Provide the (X, Y) coordinate of the cell's center where the given text is located.  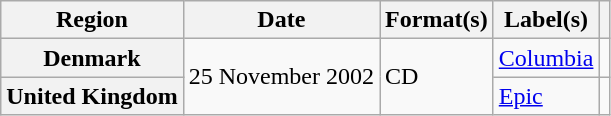
Denmark (92, 58)
Label(s) (546, 20)
CD (437, 77)
Region (92, 20)
Epic (546, 96)
United Kingdom (92, 96)
Date (281, 20)
25 November 2002 (281, 77)
Format(s) (437, 20)
Columbia (546, 58)
